Locate the cell with the specified text and output its [x, y] center coordinate. 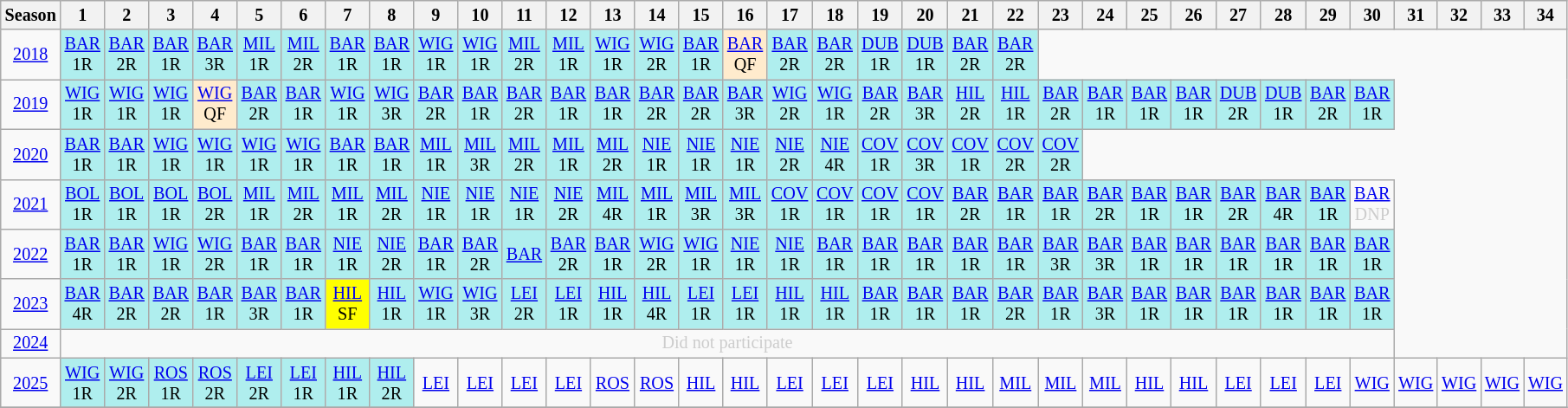
25 [1150, 16]
9 [436, 16]
23 [1061, 16]
BOL2R [215, 204]
21 [971, 16]
10 [480, 16]
33 [1502, 16]
27 [1238, 16]
28 [1283, 16]
6 [303, 16]
31 [1416, 16]
32 [1459, 16]
24 [1105, 16]
19 [880, 16]
13 [613, 16]
17 [790, 16]
26 [1193, 16]
2023 [31, 304]
HILSF [348, 304]
5 [260, 16]
2020 [31, 154]
2021 [31, 204]
WIGQF [215, 105]
3 [171, 16]
2022 [31, 255]
29 [1328, 16]
2019 [31, 105]
30 [1371, 16]
1 [83, 16]
BARQF [745, 55]
Season [31, 16]
15 [701, 16]
2025 [31, 383]
ROS1R [171, 383]
22 [1016, 16]
Did not participate [727, 344]
DUB2R [1238, 105]
HIL4R [656, 304]
16 [745, 16]
COV3R [925, 154]
2018 [31, 55]
2 [126, 16]
12 [568, 16]
4 [215, 16]
18 [835, 16]
14 [656, 16]
20 [925, 16]
NIE4R [835, 154]
BAR [525, 255]
2024 [31, 344]
BARDNP [1371, 204]
8 [391, 16]
MIL4R [613, 204]
11 [525, 16]
34 [1545, 16]
ROS2R [215, 383]
7 [348, 16]
